From the cell containing the given text, extract its center point as [X, Y] coordinate. 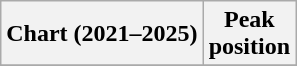
Peakposition [249, 34]
Chart (2021–2025) [102, 34]
